Return the (X, Y) coordinate for the center point of the cell that contains the specified text.  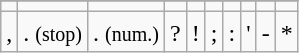
: (232, 32)
. (stop) (53, 32)
- (266, 32)
; (214, 32)
' (248, 32)
! (196, 32)
? (175, 32)
, (10, 32)
* (286, 32)
. (num.) (126, 32)
